Pinpoint the cell where the given text exists, returning its (x, y) midpoint coordinate. 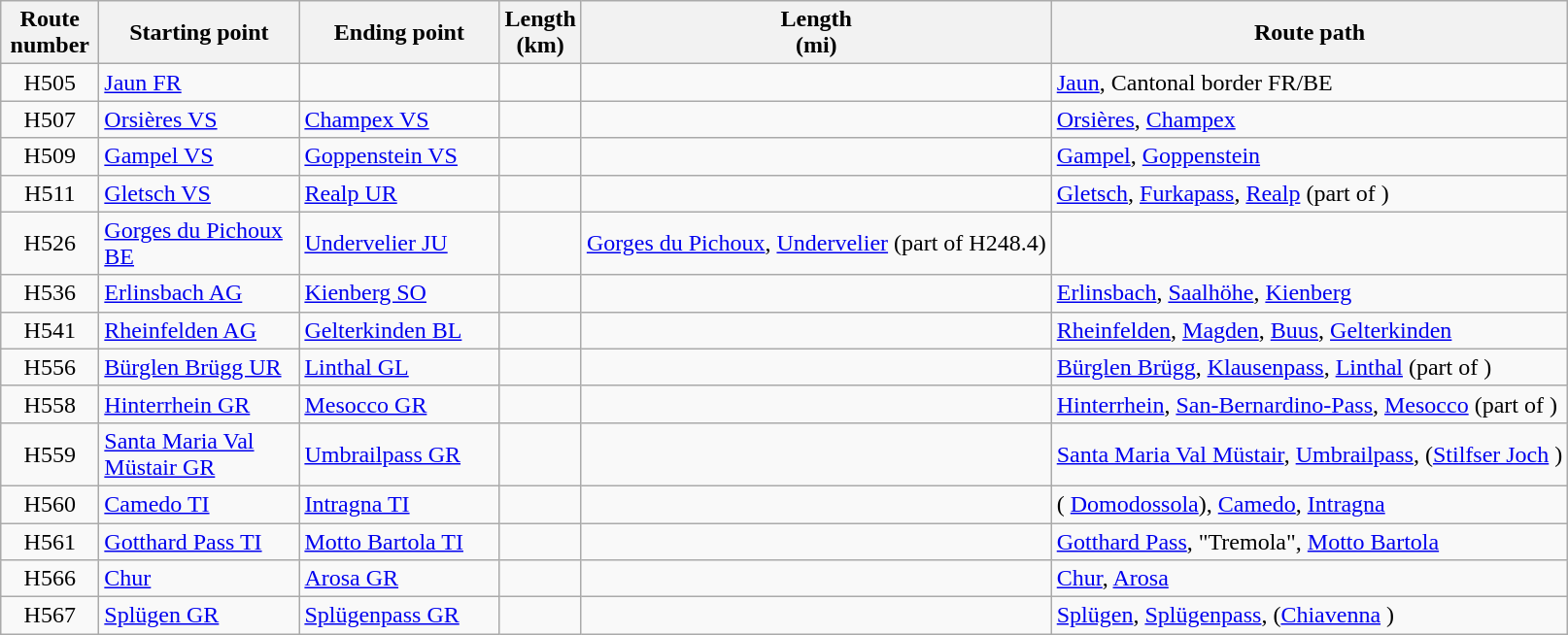
Splügen GR (199, 616)
Starting point (199, 33)
Bürglen Brügg UR (199, 367)
Santa Maria Val Müstair GR (199, 454)
( Domodossola), Camedo, Intragna (1310, 504)
Mesocco GR (399, 404)
Orsières, Champex (1310, 119)
Splügen, Splügenpass, (Chiavenna ) (1310, 616)
Bürglen Brügg, Klausenpass, Linthal (part of ) (1310, 367)
H567 (51, 616)
Erlinsbach AG (199, 293)
H536 (51, 293)
Arosa GR (399, 579)
Ending point (399, 33)
H559 (51, 454)
Length(mi) (816, 33)
Gelterkinden BL (399, 330)
Undervelier JU (399, 243)
Gletsch, Furkapass, Realp (part of ) (1310, 193)
Gampel VS (199, 156)
Route path (1310, 33)
Realp UR (399, 193)
Gotthard Pass TI (199, 541)
Length(km) (540, 33)
Erlinsbach, Saalhöhe, Kienberg (1310, 293)
H566 (51, 579)
Rheinfelden, Magden, Buus, Gelterkinden (1310, 330)
Santa Maria Val Müstair, Umbrailpass, (Stilfser Joch ) (1310, 454)
Kienberg SO (399, 293)
Hinterrhein GR (199, 404)
Goppenstein VS (399, 156)
Gotthard Pass, "Tremola", Motto Bartola (1310, 541)
Motto Bartola TI (399, 541)
Splügenpass GR (399, 616)
Chur, Arosa (1310, 579)
Linthal GL (399, 367)
Route number (51, 33)
H505 (51, 83)
Gletsch VS (199, 193)
Jaun, Cantonal border FR/BE (1310, 83)
H560 (51, 504)
Jaun FR (199, 83)
H541 (51, 330)
Rheinfelden AG (199, 330)
Umbrailpass GR (399, 454)
Intragna TI (399, 504)
Gorges du Pichoux BE (199, 243)
H558 (51, 404)
Chur (199, 579)
H509 (51, 156)
Champex VS (399, 119)
Orsières VS (199, 119)
H526 (51, 243)
H556 (51, 367)
Gampel, Goppenstein (1310, 156)
Gorges du Pichoux, Undervelier (part of H248.4) (816, 243)
Hinterrhein, San-Bernardino-Pass, Mesocco (part of ) (1310, 404)
H561 (51, 541)
H511 (51, 193)
Camedo TI (199, 504)
H507 (51, 119)
